Extract the (X, Y) coordinate from the center of the cell holding the provided text.  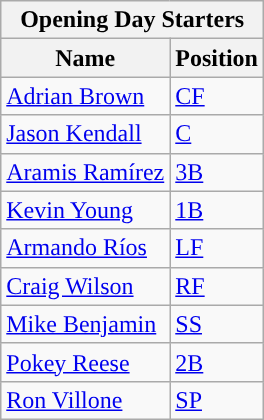
Kevin Young (86, 210)
Opening Day Starters (132, 20)
2B (217, 362)
Pokey Reese (86, 362)
Armando Ríos (86, 248)
CF (217, 96)
3B (217, 172)
Position (217, 58)
Ron Villone (86, 400)
SP (217, 400)
Mike Benjamin (86, 324)
LF (217, 248)
RF (217, 286)
C (217, 134)
Craig Wilson (86, 286)
Name (86, 58)
Jason Kendall (86, 134)
Aramis Ramírez (86, 172)
1B (217, 210)
Adrian Brown (86, 96)
SS (217, 324)
